Find where the given text appears and provide that cell's center as (X, Y) coordinate. 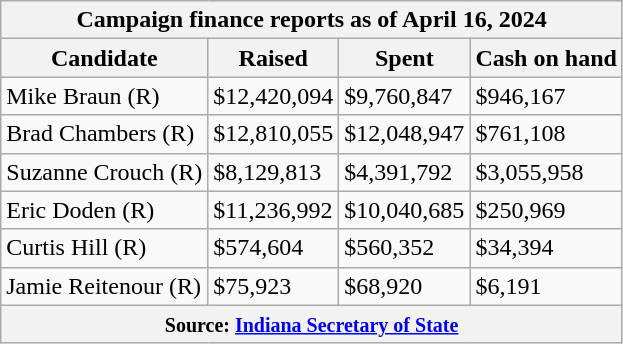
Mike Braun (R) (104, 96)
$11,236,992 (274, 210)
$8,129,813 (274, 172)
Raised (274, 58)
Curtis Hill (R) (104, 248)
Candidate (104, 58)
$250,969 (546, 210)
$12,810,055 (274, 134)
$3,055,958 (546, 172)
$574,604 (274, 248)
Eric Doden (R) (104, 210)
$9,760,847 (404, 96)
$761,108 (546, 134)
$560,352 (404, 248)
$68,920 (404, 286)
$75,923 (274, 286)
Campaign finance reports as of April 16, 2024 (312, 20)
Source: Indiana Secretary of State (312, 324)
$34,394 (546, 248)
$6,191 (546, 286)
Cash on hand (546, 58)
Jamie Reitenour (R) (104, 286)
Suzanne Crouch (R) (104, 172)
$12,420,094 (274, 96)
$10,040,685 (404, 210)
$4,391,792 (404, 172)
Spent (404, 58)
$946,167 (546, 96)
$12,048,947 (404, 134)
Brad Chambers (R) (104, 134)
